Pinpoint the cell where the given text exists, returning its [X, Y] midpoint coordinate. 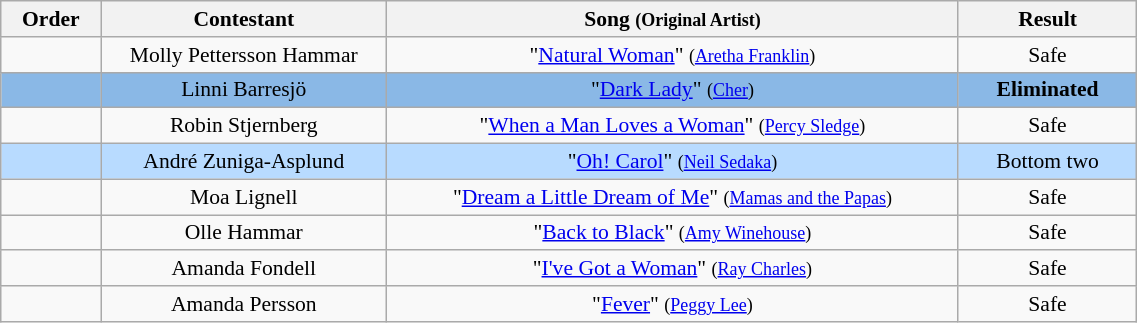
Eliminated [1048, 90]
Olle Hammar [244, 233]
Amanda Persson [244, 304]
Song (Original Artist) [673, 19]
"Natural Woman" (Aretha Franklin) [673, 55]
"Dark Lady" (Cher) [673, 90]
Order [51, 19]
Amanda Fondell [244, 269]
"When a Man Loves a Woman" (Percy Sledge) [673, 126]
Linni Barresjö [244, 90]
Contestant [244, 19]
André Zuniga-Asplund [244, 162]
Moa Lignell [244, 197]
Robin Stjernberg [244, 126]
Molly Pettersson Hammar [244, 55]
Result [1048, 19]
Bottom two [1048, 162]
"Dream a Little Dream of Me" (Mamas and the Papas) [673, 197]
"Fever" (Peggy Lee) [673, 304]
"I've Got a Woman" (Ray Charles) [673, 269]
"Back to Black" (Amy Winehouse) [673, 233]
"Oh! Carol" (Neil Sedaka) [673, 162]
